For the text-containing cell, return its midpoint in [X, Y] coordinate format. 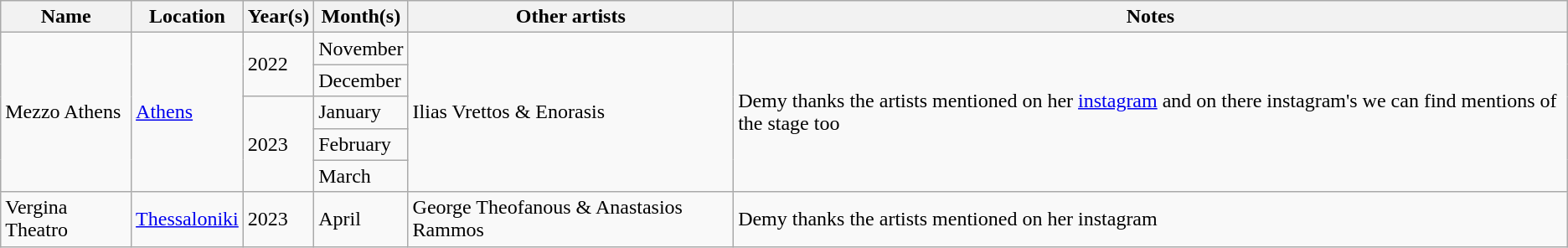
January [361, 112]
Mezzo Athens [66, 112]
Thessaloniki [188, 220]
Demy thanks the artists mentioned on her instagram [1151, 220]
April [361, 220]
Vergina Theatro [66, 220]
November [361, 49]
Year(s) [278, 17]
Demy thanks the artists mentioned on her instagram and on there instagram's we can find mentions of the stage too [1151, 112]
Name [66, 17]
Ilias Vrettos & Enorasis [571, 112]
Location [188, 17]
2022 [278, 65]
Notes [1151, 17]
December [361, 80]
George Theofanous & Anastasios Rammos [571, 220]
Month(s) [361, 17]
March [361, 176]
February [361, 144]
Other artists [571, 17]
Athens [188, 112]
